For the text-containing cell, return its midpoint in [X, Y] coordinate format. 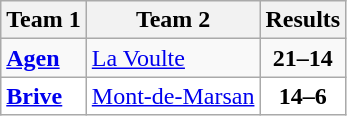
Mont-de-Marsan [173, 96]
Team 1 [44, 20]
La Voulte [173, 58]
Team 2 [173, 20]
Results [303, 20]
Brive [44, 96]
21–14 [303, 58]
Agen [44, 58]
14–6 [303, 96]
